From the cell containing the given text, extract its center point as (X, Y) coordinate. 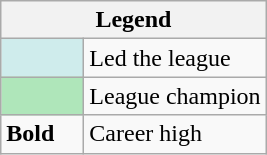
League champion (175, 96)
Bold (42, 134)
Career high (175, 134)
Legend (134, 20)
Led the league (175, 58)
